Identify which cell holds the provided text, then report its [x, y] central coordinate. 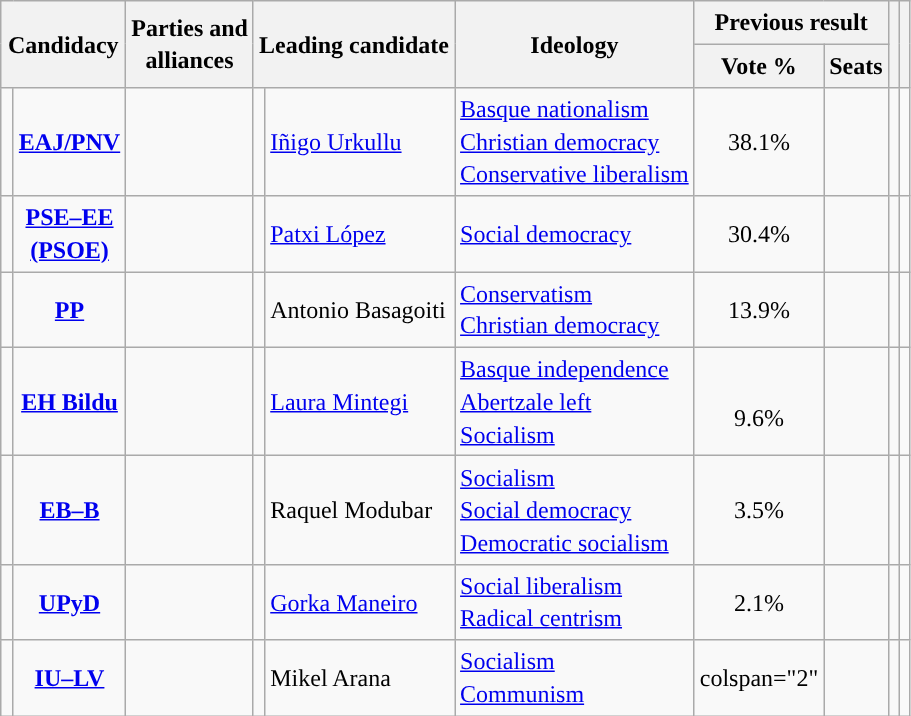
EB–B [69, 510]
Parties andalliances [190, 44]
Ideology [575, 44]
ConservatismChristian democracy [575, 310]
Basque independenceAbertzale leftSocialism [575, 402]
Social liberalismRadical centrism [575, 602]
Patxi López [360, 234]
Basque nationalismChristian democracyConservative liberalism [575, 142]
Iñigo Urkullu [360, 142]
UPyD [69, 602]
EH Bildu [69, 402]
Seats [856, 66]
Antonio Basagoiti [360, 310]
2.1% [759, 602]
SocialismCommunism [575, 678]
Mikel Arana [360, 678]
SocialismSocial democracyDemocratic socialism [575, 510]
Previous result [791, 22]
Vote % [759, 66]
IU–LV [69, 678]
Laura Mintegi [360, 402]
Candidacy [64, 44]
EAJ/PNV [69, 142]
colspan="2" [759, 678]
38.1% [759, 142]
13.9% [759, 310]
30.4% [759, 234]
Leading candidate [354, 44]
9.6% [759, 402]
Social democracy [575, 234]
3.5% [759, 510]
Raquel Modubar [360, 510]
PSE–EE(PSOE) [69, 234]
PP [69, 310]
Gorka Maneiro [360, 602]
